Detect which cell encompasses the target text, then output its [X, Y] center coordinate. 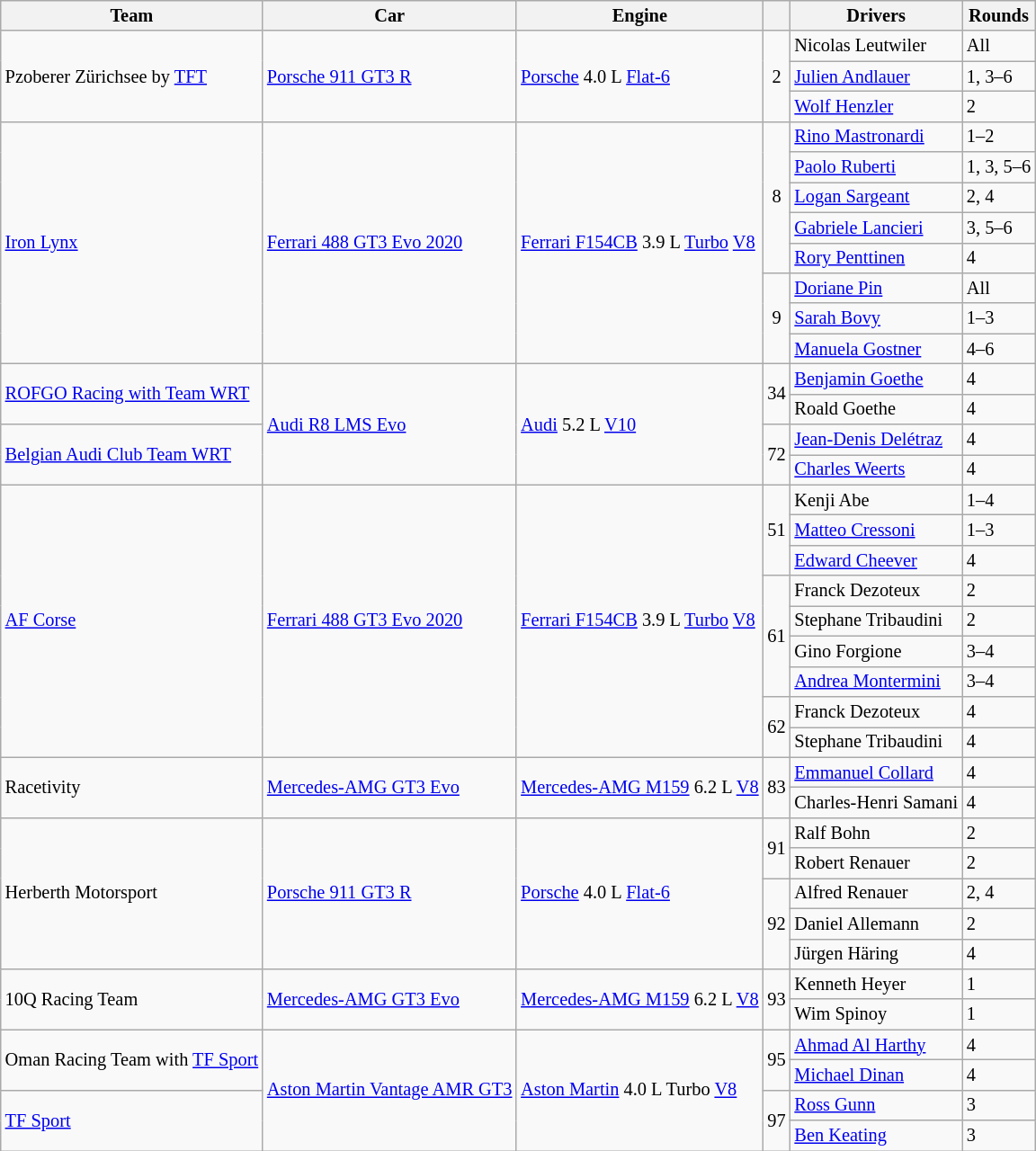
1–4 [998, 500]
93 [776, 998]
Gabriele Lancieri [876, 228]
Jürgen Häring [876, 954]
Racetivity [131, 788]
Edward Cheever [876, 560]
9 [776, 318]
Oman Racing Team with TF Sport [131, 1059]
Wim Spinoy [876, 1014]
4–6 [998, 349]
Ross Gunn [876, 1105]
Daniel Allemann [876, 923]
Aston Martin Vantage AMR GT3 [389, 1090]
95 [776, 1059]
ROFGO Racing with Team WRT [131, 394]
10Q Racing Team [131, 998]
1, 3–6 [998, 76]
Benjamin Goethe [876, 379]
34 [776, 394]
Alfred Renauer [876, 893]
Drivers [876, 15]
8 [776, 197]
AF Corse [131, 620]
61 [776, 637]
Engine [639, 15]
Charles-Henri Samani [876, 802]
Rino Mastronardi [876, 137]
92 [776, 923]
Rounds [998, 15]
Audi 5.2 L V10 [639, 424]
Ben Keating [876, 1136]
97 [776, 1120]
Herberth Motorsport [131, 893]
Kenneth Heyer [876, 984]
Kenji Abe [876, 500]
Charles Weerts [876, 469]
TF Sport [131, 1120]
Gino Forgione [876, 651]
Pzoberer Zürichsee by TFT [131, 76]
Paolo Ruberti [876, 167]
Ralf Bohn [876, 833]
Audi R8 LMS Evo [389, 424]
Jean-Denis Delétraz [876, 440]
Ahmad Al Harthy [876, 1045]
Sarah Bovy [876, 318]
Roald Goethe [876, 409]
Matteo Cressoni [876, 530]
Doriane Pin [876, 288]
51 [776, 531]
Nicolas Leutwiler [876, 46]
Iron Lynx [131, 243]
3, 5–6 [998, 228]
Andrea Montermini [876, 682]
Manuela Gostner [876, 349]
Wolf Henzler [876, 106]
1–2 [998, 137]
Robert Renauer [876, 863]
Logan Sargeant [876, 197]
Rory Penttinen [876, 258]
Emmanuel Collard [876, 772]
72 [776, 455]
83 [776, 788]
Car [389, 15]
91 [776, 847]
Aston Martin 4.0 L Turbo V8 [639, 1090]
Michael Dinan [876, 1075]
Belgian Audi Club Team WRT [131, 455]
Team [131, 15]
Julien Andlauer [876, 76]
62 [776, 727]
1, 3, 5–6 [998, 167]
